Return [X, Y] of the center of cell containing provided text 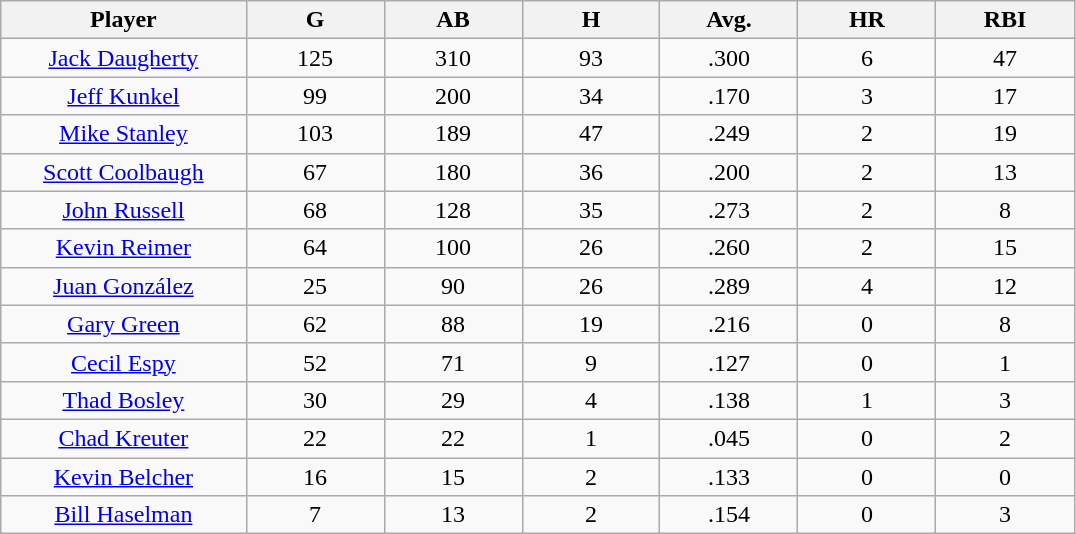
Kevin Belcher [124, 477]
88 [453, 324]
.138 [729, 400]
68 [315, 210]
64 [315, 248]
310 [453, 58]
125 [315, 58]
200 [453, 96]
Jack Daugherty [124, 58]
62 [315, 324]
180 [453, 172]
.249 [729, 134]
34 [591, 96]
.300 [729, 58]
.289 [729, 286]
John Russell [124, 210]
12 [1005, 286]
H [591, 20]
99 [315, 96]
71 [453, 362]
189 [453, 134]
100 [453, 248]
9 [591, 362]
29 [453, 400]
.133 [729, 477]
Bill Haselman [124, 515]
.216 [729, 324]
.260 [729, 248]
Thad Bosley [124, 400]
Scott Coolbaugh [124, 172]
G [315, 20]
67 [315, 172]
7 [315, 515]
Cecil Espy [124, 362]
Avg. [729, 20]
AB [453, 20]
52 [315, 362]
.045 [729, 438]
Chad Kreuter [124, 438]
Juan González [124, 286]
16 [315, 477]
128 [453, 210]
.154 [729, 515]
17 [1005, 96]
.200 [729, 172]
103 [315, 134]
HR [867, 20]
6 [867, 58]
Gary Green [124, 324]
.127 [729, 362]
25 [315, 286]
36 [591, 172]
30 [315, 400]
RBI [1005, 20]
35 [591, 210]
Kevin Reimer [124, 248]
.273 [729, 210]
90 [453, 286]
.170 [729, 96]
93 [591, 58]
Player [124, 20]
Mike Stanley [124, 134]
Jeff Kunkel [124, 96]
